Pinpoint the cell where the given text exists, returning its (x, y) midpoint coordinate. 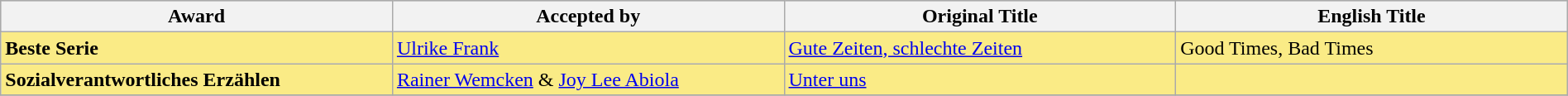
Sozialverantwortliches Erzählen (197, 79)
Gute Zeiten, schlechte Zeiten (980, 48)
Accepted by (588, 17)
Unter uns (980, 79)
Beste Serie (197, 48)
Good Times, Bad Times (1372, 48)
Ulrike Frank (588, 48)
Original Title (980, 17)
English Title (1372, 17)
Rainer Wemcken & Joy Lee Abiola (588, 79)
Award (197, 17)
